Extract the [x, y] coordinate from the center of the cell holding the provided text.  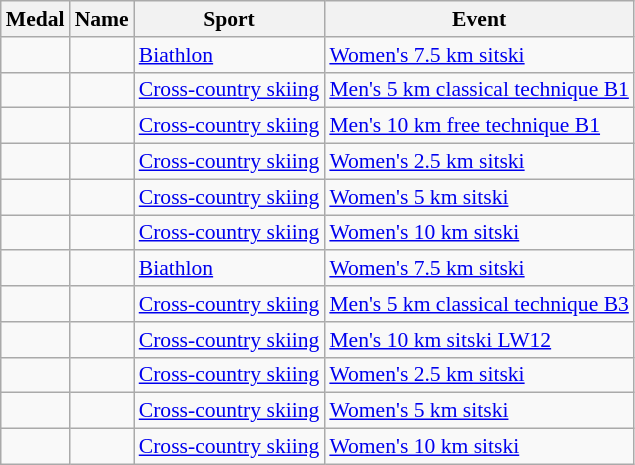
Men's 10 km sitski LW12 [479, 340]
Sport [230, 19]
Men's 10 km free technique B1 [479, 126]
Men's 5 km classical technique B1 [479, 90]
Name [102, 19]
Event [479, 19]
Men's 5 km classical technique B3 [479, 304]
Medal [36, 19]
